Extract the (X, Y) coordinate from the center of the cell holding the provided text.  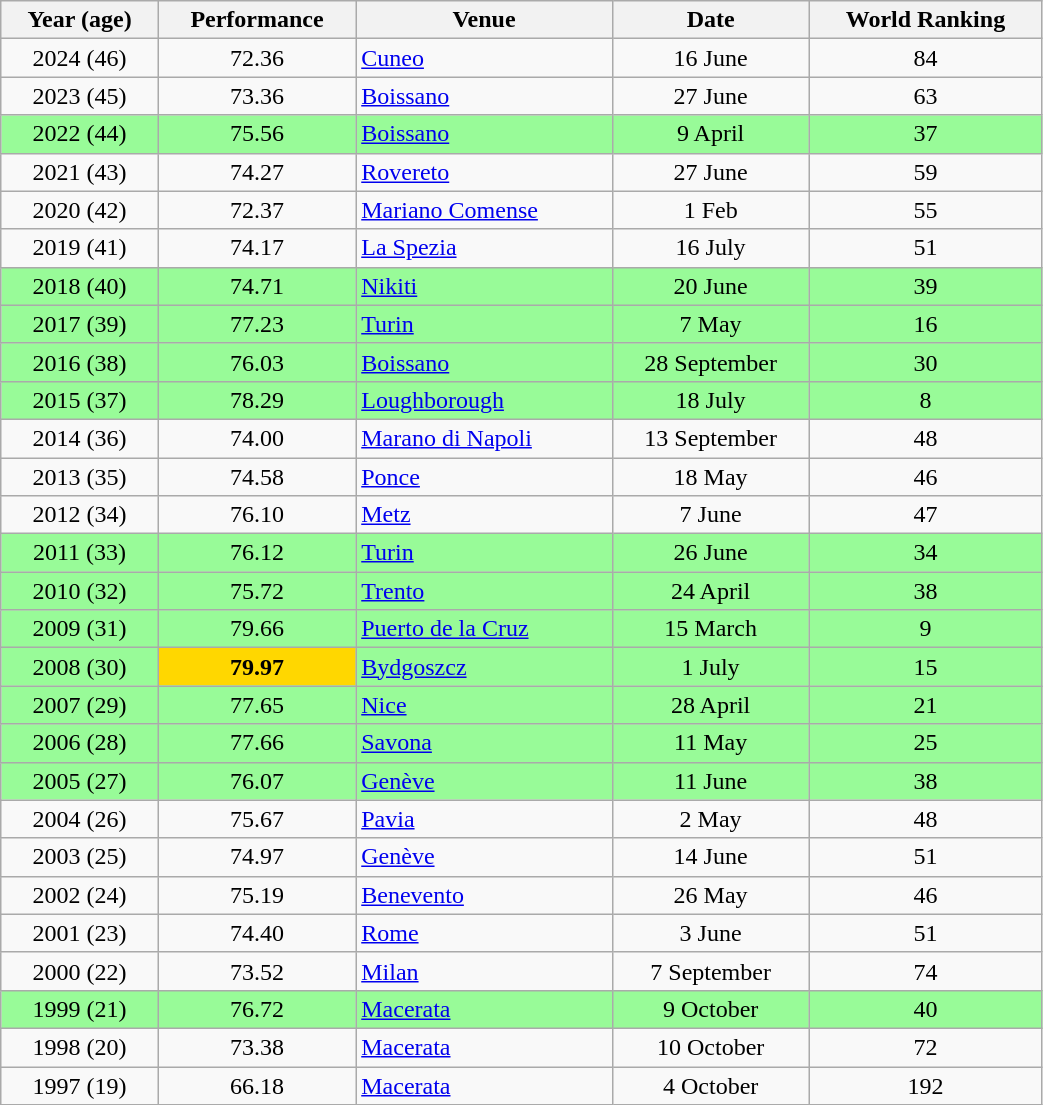
15 (926, 667)
Bydgoszcz (484, 667)
2 May (710, 819)
74.40 (256, 933)
34 (926, 553)
76.03 (256, 362)
37 (926, 134)
2023 (45) (80, 96)
World Ranking (926, 20)
26 May (710, 895)
75.67 (256, 819)
16 June (710, 58)
2020 (42) (80, 210)
La Spezia (484, 248)
2006 (28) (80, 743)
1999 (21) (80, 1009)
14 June (710, 857)
2003 (25) (80, 857)
Benevento (484, 895)
74.97 (256, 857)
2005 (27) (80, 781)
74.58 (256, 477)
Puerto de la Cruz (484, 629)
Savona (484, 743)
74 (926, 971)
9 (926, 629)
76.10 (256, 515)
2008 (30) (80, 667)
2018 (40) (80, 286)
Metz (484, 515)
Nice (484, 705)
13 September (710, 438)
79.97 (256, 667)
11 June (710, 781)
2013 (35) (80, 477)
28 September (710, 362)
2009 (31) (80, 629)
24 April (710, 591)
2019 (41) (80, 248)
18 May (710, 477)
7 May (710, 324)
25 (926, 743)
7 September (710, 971)
66.18 (256, 1085)
11 May (710, 743)
75.72 (256, 591)
77.65 (256, 705)
Rome (484, 933)
39 (926, 286)
72 (926, 1047)
2001 (23) (80, 933)
16 July (710, 248)
Ponce (484, 477)
18 July (710, 400)
21 (926, 705)
2021 (43) (80, 172)
74.71 (256, 286)
26 June (710, 553)
77.23 (256, 324)
63 (926, 96)
Date (710, 20)
2016 (38) (80, 362)
73.38 (256, 1047)
Marano di Napoli (484, 438)
2017 (39) (80, 324)
76.07 (256, 781)
2015 (37) (80, 400)
9 April (710, 134)
1998 (20) (80, 1047)
16 (926, 324)
Pavia (484, 819)
2022 (44) (80, 134)
47 (926, 515)
2000 (22) (80, 971)
3 June (710, 933)
55 (926, 210)
76.12 (256, 553)
9 October (710, 1009)
2004 (26) (80, 819)
2002 (24) (80, 895)
76.72 (256, 1009)
Loughborough (484, 400)
74.17 (256, 248)
79.66 (256, 629)
59 (926, 172)
192 (926, 1085)
Milan (484, 971)
2010 (32) (80, 591)
30 (926, 362)
Trento (484, 591)
72.36 (256, 58)
2012 (34) (80, 515)
28 April (710, 705)
10 October (710, 1047)
1 Feb (710, 210)
84 (926, 58)
40 (926, 1009)
1 July (710, 667)
7 June (710, 515)
74.27 (256, 172)
75.19 (256, 895)
2007 (29) (80, 705)
75.56 (256, 134)
Venue (484, 20)
8 (926, 400)
1997 (19) (80, 1085)
73.36 (256, 96)
Performance (256, 20)
74.00 (256, 438)
2011 (33) (80, 553)
15 March (710, 629)
Cuneo (484, 58)
77.66 (256, 743)
2024 (46) (80, 58)
Year (age) (80, 20)
4 October (710, 1085)
2014 (36) (80, 438)
Nikiti (484, 286)
73.52 (256, 971)
78.29 (256, 400)
72.37 (256, 210)
Mariano Comense (484, 210)
Rovereto (484, 172)
20 June (710, 286)
